Return the (X, Y) coordinate for the center point of the cell that contains the specified text.  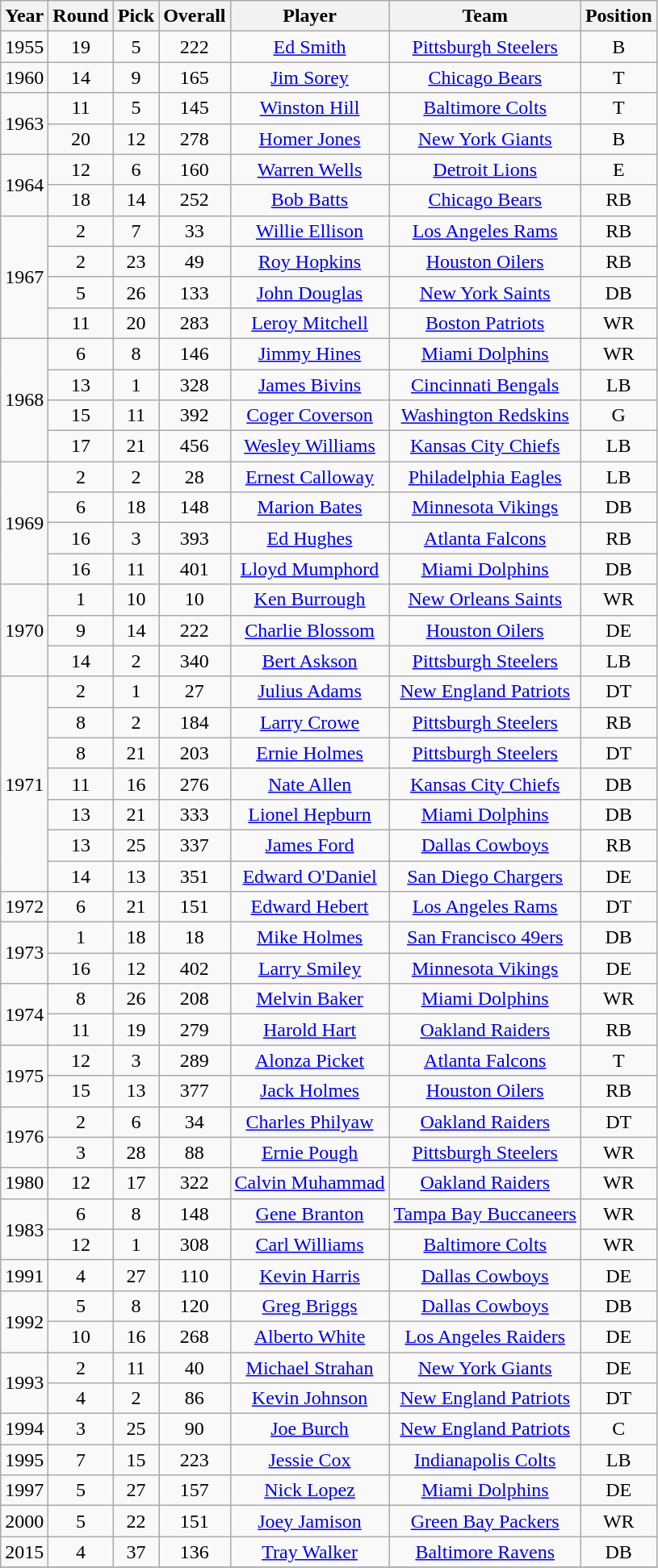
1973 (24, 953)
Melvin Baker (310, 999)
110 (195, 1275)
John Douglas (310, 292)
Ernie Holmes (310, 753)
40 (195, 1368)
Nate Allen (310, 784)
1971 (24, 784)
1994 (24, 1429)
Carl Williams (310, 1244)
Position (618, 16)
90 (195, 1429)
1963 (24, 123)
340 (195, 661)
Roy Hopkins (310, 261)
G (618, 416)
337 (195, 845)
283 (195, 323)
Lionel Hepburn (310, 814)
C (618, 1429)
1975 (24, 1076)
268 (195, 1336)
146 (195, 353)
Edward Hebert (310, 907)
Winston Hill (310, 108)
1980 (24, 1183)
Julius Adams (310, 692)
Washington Redskins (484, 416)
392 (195, 416)
160 (195, 169)
Kevin Johnson (310, 1399)
Joey Jamison (310, 1521)
Jack Holmes (310, 1091)
2000 (24, 1521)
Harold Hart (310, 1030)
136 (195, 1552)
Ken Burrough (310, 600)
2015 (24, 1552)
133 (195, 292)
86 (195, 1399)
Jessie Cox (310, 1460)
279 (195, 1030)
Baltimore Ravens (484, 1552)
1964 (24, 185)
322 (195, 1183)
Coger Coverson (310, 416)
1995 (24, 1460)
Bob Batts (310, 200)
Warren Wells (310, 169)
Tampa Bay Buccaneers (484, 1214)
Ernest Calloway (310, 477)
Alberto White (310, 1336)
Larry Smiley (310, 968)
Detroit Lions (484, 169)
157 (195, 1491)
New Orleans Saints (484, 600)
1972 (24, 907)
Tray Walker (310, 1552)
23 (136, 261)
Edward O'Daniel (310, 876)
49 (195, 261)
456 (195, 446)
328 (195, 385)
1997 (24, 1491)
Leroy Mitchell (310, 323)
Indianapolis Colts (484, 1460)
252 (195, 200)
Round (81, 16)
88 (195, 1152)
145 (195, 108)
402 (195, 968)
1970 (24, 630)
37 (136, 1552)
1960 (24, 77)
James Bivins (310, 385)
Alonza Picket (310, 1060)
James Ford (310, 845)
Charles Philyaw (310, 1122)
Cincinnati Bengals (484, 385)
393 (195, 538)
Joe Burch (310, 1429)
184 (195, 722)
165 (195, 77)
203 (195, 753)
Ernie Pough (310, 1152)
Lloyd Mumphord (310, 569)
Greg Briggs (310, 1306)
1976 (24, 1137)
Overall (195, 16)
278 (195, 139)
Mike Holmes (310, 938)
333 (195, 814)
Ed Smith (310, 47)
San Diego Chargers (484, 876)
Nick Lopez (310, 1491)
1992 (24, 1321)
Michael Strahan (310, 1368)
1968 (24, 399)
Green Bay Packers (484, 1521)
120 (195, 1306)
Calvin Muhammad (310, 1183)
Gene Branton (310, 1214)
Bert Askson (310, 661)
Larry Crowe (310, 722)
E (618, 169)
Marion Bates (310, 508)
Year (24, 16)
Player (310, 16)
1974 (24, 1014)
Jim Sorey (310, 77)
1983 (24, 1229)
Boston Patriots (484, 323)
34 (195, 1122)
22 (136, 1521)
308 (195, 1244)
1955 (24, 47)
208 (195, 999)
223 (195, 1460)
351 (195, 876)
Kevin Harris (310, 1275)
276 (195, 784)
Ed Hughes (310, 538)
Homer Jones (310, 139)
San Francisco 49ers (484, 938)
Los Angeles Raiders (484, 1336)
Willie Ellison (310, 231)
401 (195, 569)
1993 (24, 1383)
Pick (136, 16)
1969 (24, 523)
Wesley Williams (310, 446)
377 (195, 1091)
New York Saints (484, 292)
33 (195, 231)
Jimmy Hines (310, 353)
Team (484, 16)
Charlie Blossom (310, 630)
Philadelphia Eagles (484, 477)
1991 (24, 1275)
1967 (24, 277)
289 (195, 1060)
